Find where the given text appears and provide that cell's center as [X, Y] coordinate. 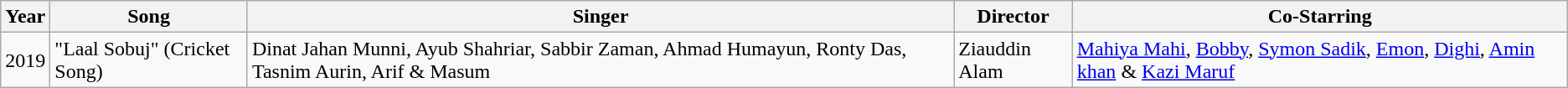
2019 [25, 60]
Year [25, 17]
Co-Starring [1320, 17]
Dinat Jahan Munni, Ayub Shahriar, Sabbir Zaman, Ahmad Humayun, Ronty Das, Tasnim Aurin, Arif & Masum [600, 60]
"Laal Sobuj" (Cricket Song) [149, 60]
Ziauddin Alam [1014, 60]
Singer [600, 17]
Director [1014, 17]
Mahiya Mahi, Bobby, Symon Sadik, Emon, Dighi, Amin khan & Kazi Maruf [1320, 60]
Song [149, 17]
